Scan for the cell matching the given text and deliver its (X, Y) coordinate at center. 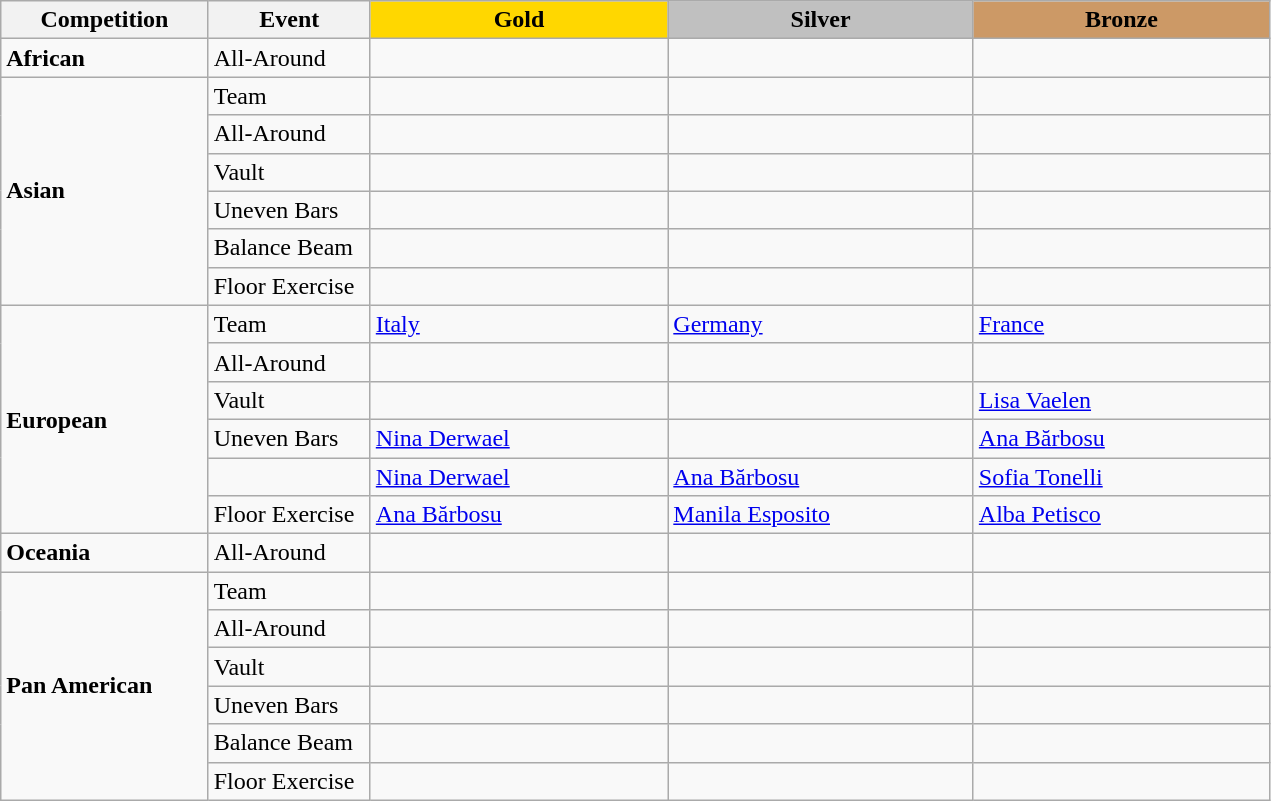
Competition (104, 20)
Manila Esposito (821, 515)
Silver (821, 20)
Alba Petisco (1121, 515)
Germany (821, 324)
Asian (104, 191)
African (104, 58)
Bronze (1121, 20)
Italy (519, 324)
Pan American (104, 686)
Oceania (104, 553)
Sofia Tonelli (1121, 477)
Event (289, 20)
France (1121, 324)
Lisa Vaelen (1121, 400)
European (104, 419)
Gold (519, 20)
